Find where the given text appears and provide that cell's center as [X, Y] coordinate. 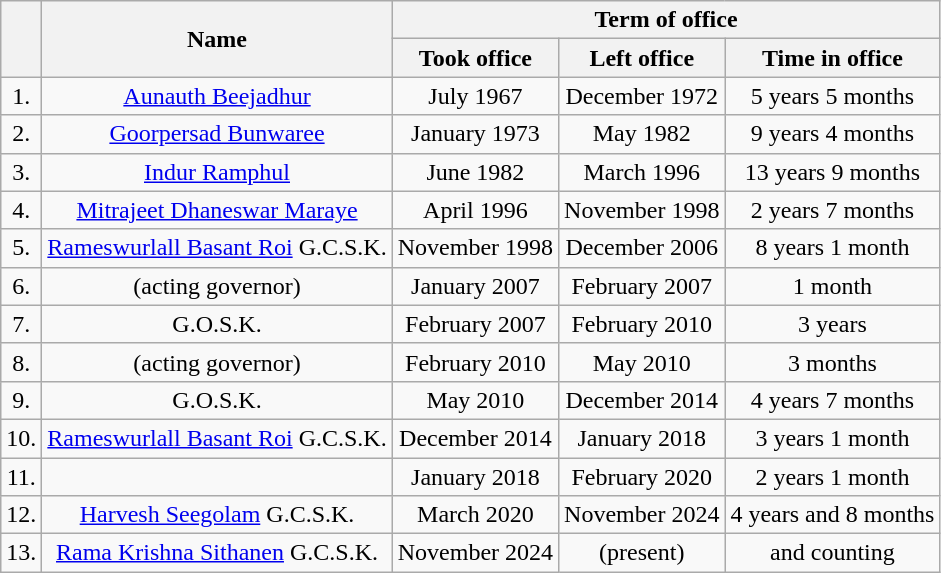
13. [22, 553]
Goorpersad Bunwaree [217, 134]
4 years 7 months [832, 400]
13 years 9 months [832, 172]
Harvesh Seegolam G.C.S.K. [217, 515]
Mitrajeet Dhaneswar Maraye [217, 210]
Took office [475, 58]
March 1996 [642, 172]
3 years [832, 324]
March 2020 [475, 515]
and counting [832, 553]
9. [22, 400]
4 years and 8 months [832, 515]
January 1973 [475, 134]
1. [22, 96]
3. [22, 172]
December 1972 [642, 96]
8 years 1 month [832, 248]
5 years 5 months [832, 96]
July 1967 [475, 96]
10. [22, 438]
Indur Ramphul [217, 172]
12. [22, 515]
Name [217, 39]
3 months [832, 362]
January 2007 [475, 286]
February 2020 [642, 477]
1 month [832, 286]
3 years 1 month [832, 438]
(present) [642, 553]
9 years 4 months [832, 134]
Term of office [666, 20]
April 1996 [475, 210]
6. [22, 286]
December 2006 [642, 248]
11. [22, 477]
Aunauth Beejadhur [217, 96]
2 years 7 months [832, 210]
June 1982 [475, 172]
8. [22, 362]
4. [22, 210]
2. [22, 134]
7. [22, 324]
May 1982 [642, 134]
Rama Krishna Sithanen G.C.S.K. [217, 553]
2 years 1 month [832, 477]
Left office [642, 58]
5. [22, 248]
Time in office [832, 58]
